Search for the cell housing the specified text and yield its (x, y) center coordinate. 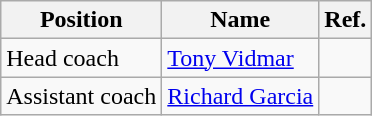
Richard Garcia (240, 96)
Head coach (82, 58)
Ref. (346, 20)
Assistant coach (82, 96)
Name (240, 20)
Tony Vidmar (240, 58)
Position (82, 20)
